Detect which cell encompasses the target text, then output its (X, Y) center coordinate. 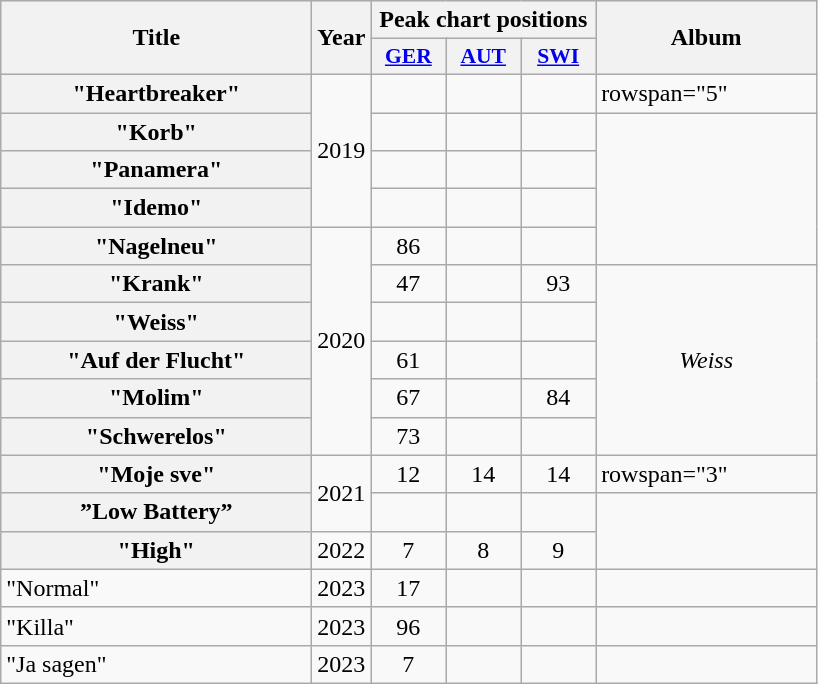
GER (408, 57)
"Weiss" (156, 322)
93 (558, 284)
Peak chart positions (484, 20)
SWI (558, 57)
67 (408, 398)
17 (408, 588)
"Molim" (156, 398)
"Killa" (156, 626)
rowspan="3" (706, 474)
Weiss (706, 360)
rowspan="5" (706, 93)
61 (408, 360)
96 (408, 626)
"Panamera" (156, 170)
Year (342, 38)
"Normal" (156, 588)
9 (558, 550)
"Krank" (156, 284)
"Korb" (156, 131)
12 (408, 474)
2021 (342, 493)
Album (706, 38)
47 (408, 284)
2022 (342, 550)
AUT (484, 57)
2019 (342, 150)
"Heartbreaker" (156, 93)
8 (484, 550)
73 (408, 436)
"Ja sagen" (156, 664)
2020 (342, 341)
86 (408, 246)
"Idemo" (156, 208)
Title (156, 38)
"Auf der Flucht" (156, 360)
”Low Battery” (156, 512)
"Nagelneu" (156, 246)
"Moje sve" (156, 474)
84 (558, 398)
"Schwerelos" (156, 436)
"High" (156, 550)
